Capture the cell that displays the provided text and extract its [X, Y] central coordinate. 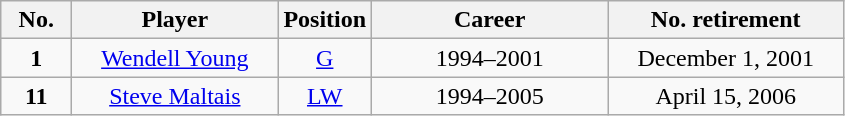
April 15, 2006 [726, 96]
1 [36, 58]
Steve Maltais [175, 96]
December 1, 2001 [726, 58]
No. [36, 20]
1994–2005 [490, 96]
G [325, 58]
LW [325, 96]
Wendell Young [175, 58]
No. retirement [726, 20]
1994–2001 [490, 58]
Position [325, 20]
11 [36, 96]
Career [490, 20]
Player [175, 20]
